Find where the given text appears and provide that cell's center as [X, Y] coordinate. 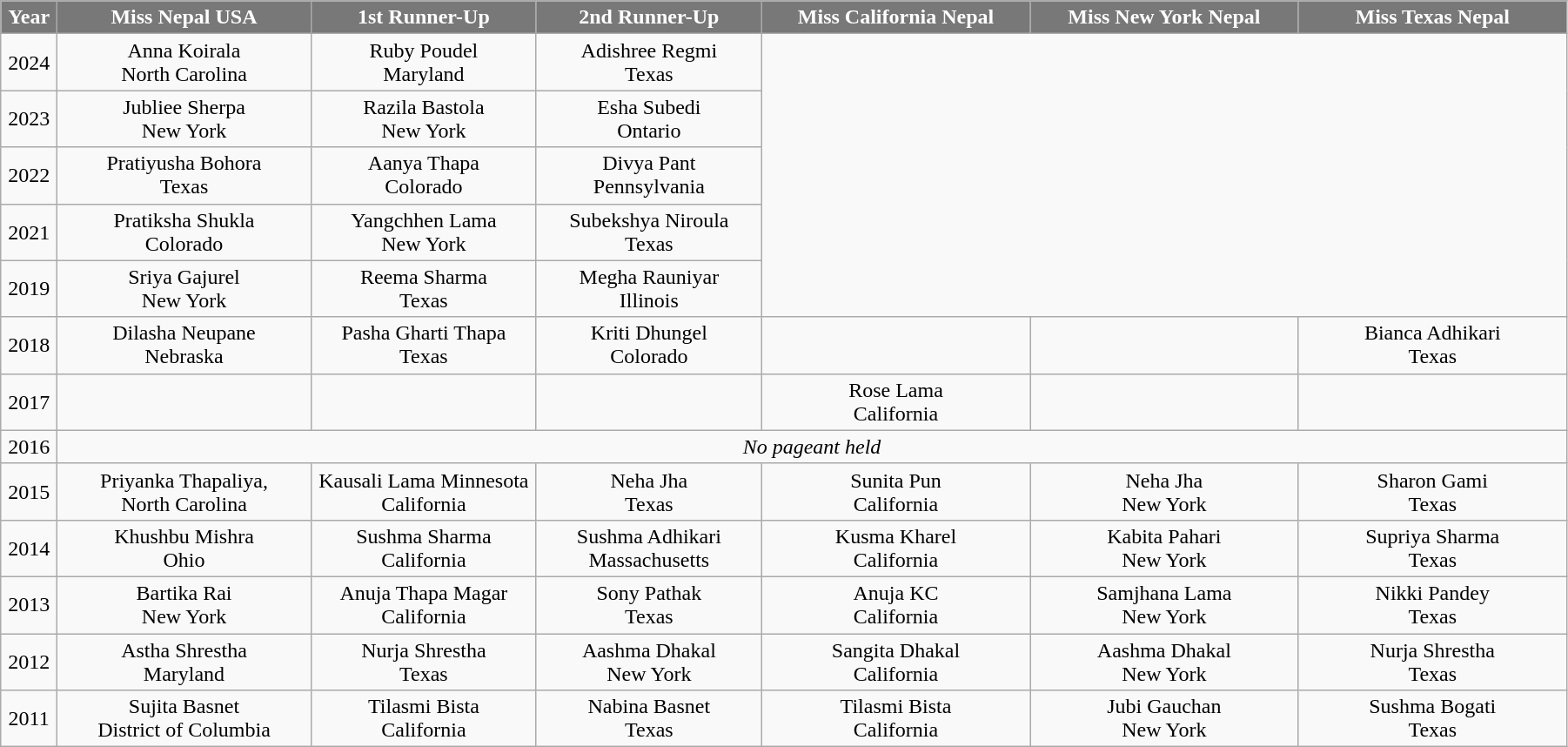
Miss Nepal USA [184, 17]
2015 [30, 491]
Adishree Regmi Texas [649, 63]
1st Runner-Up [423, 17]
2014 [30, 548]
Neha Jha New York [1164, 491]
Yangchhen Lama New York [423, 232]
2022 [30, 176]
Esha Subedi Ontario [649, 118]
Sushma Bogati Texas [1432, 719]
Nabina Basnet Texas [649, 719]
Pratiksha Shukla Colorado [184, 232]
Pasha Gharti Thapa Texas [423, 345]
Year [30, 17]
Aanya Thapa Colorado [423, 176]
2018 [30, 345]
Kriti Dhungel Colorado [649, 345]
2023 [30, 118]
Sunita Pun California [895, 491]
2013 [30, 604]
Kabita Pahari New York [1164, 548]
Dilasha Neupane Nebraska [184, 345]
Miss New York Nepal [1164, 17]
Pratiyusha Bohora Texas [184, 176]
Bartika Rai New York [184, 604]
Kusma Kharel California [895, 548]
Khushbu Mishra Ohio [184, 548]
2nd Runner-Up [649, 17]
Subekshya Niroula Texas [649, 232]
Miss Texas Nepal [1432, 17]
Sushma Adhikari Massachusetts [649, 548]
Samjhana Lama New York [1164, 604]
2019 [30, 289]
2011 [30, 719]
Miss California Nepal [895, 17]
Anuja Thapa Magar California [423, 604]
2021 [30, 232]
Supriya Sharma Texas [1432, 548]
Kausali Lama Minnesota California [423, 491]
Nikki Pandey Texas [1432, 604]
Reema Sharma Texas [423, 289]
Neha Jha Texas [649, 491]
Sriya Gajurel New York [184, 289]
Sushma Sharma California [423, 548]
No pageant held [813, 447]
Anuja KC California [895, 604]
Sharon Gami Texas [1432, 491]
Rose Lama California [895, 402]
Astha Shrestha Maryland [184, 662]
Priyanka Thapaliya, North Carolina [184, 491]
2016 [30, 447]
Sony Pathak Texas [649, 604]
Bianca Adhikari Texas [1432, 345]
Ruby Poudel Maryland [423, 63]
Sangita Dhakal California [895, 662]
Jubi Gauchan New York [1164, 719]
2012 [30, 662]
Jubliee Sherpa New York [184, 118]
Sujita Basnet District of Columbia [184, 719]
Divya Pant Pennsylvania [649, 176]
Megha Rauniyar Illinois [649, 289]
2017 [30, 402]
Razila Bastola New York [423, 118]
Anna Koirala North Carolina [184, 63]
2024 [30, 63]
